Find where the given text appears and provide that cell's center as (x, y) coordinate. 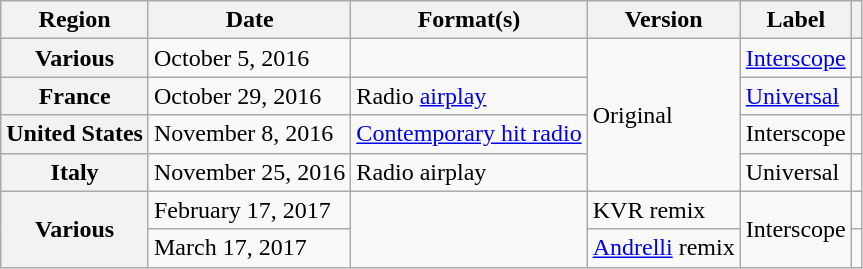
United States (75, 134)
February 17, 2017 (249, 210)
Contemporary hit radio (469, 134)
Original (664, 115)
Label (796, 20)
November 8, 2016 (249, 134)
October 29, 2016 (249, 96)
France (75, 96)
Version (664, 20)
October 5, 2016 (249, 58)
Format(s) (469, 20)
Andrelli remix (664, 248)
KVR remix (664, 210)
Region (75, 20)
November 25, 2016 (249, 172)
Date (249, 20)
March 17, 2017 (249, 248)
Italy (75, 172)
